Extract the [X, Y] coordinate from the center of the cell holding the provided text.  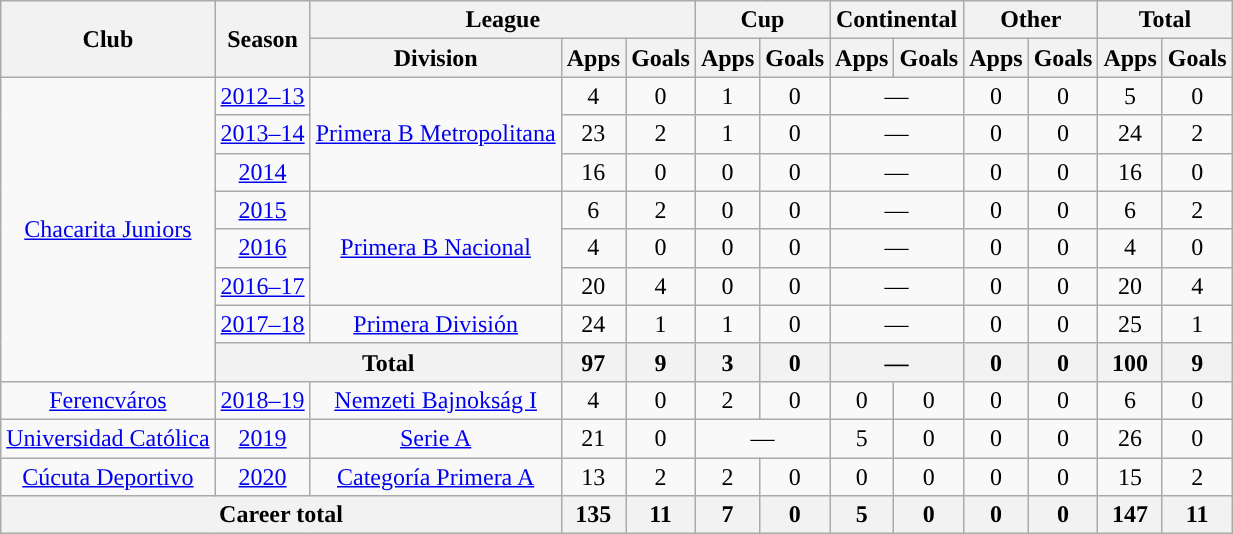
2017–18 [262, 324]
Season [262, 39]
2019 [262, 438]
2016–17 [262, 286]
147 [1130, 515]
Ferencváros [108, 400]
Primera División [436, 324]
2015 [262, 210]
Career total [281, 515]
13 [593, 477]
Cúcuta Deportivo [108, 477]
2013–14 [262, 134]
26 [1130, 438]
3 [727, 362]
15 [1130, 477]
135 [593, 515]
21 [593, 438]
Nemzeti Bajnokság I [436, 400]
Categoría Primera A [436, 477]
Cup [762, 20]
Universidad Católica [108, 438]
Other [1031, 20]
Continental [897, 20]
2018–19 [262, 400]
Primera B Metropolitana [436, 134]
2012–13 [262, 96]
Division [436, 58]
Club [108, 39]
Primera B Nacional [436, 248]
2016 [262, 248]
97 [593, 362]
7 [727, 515]
2020 [262, 477]
League [502, 20]
Serie A [436, 438]
2014 [262, 172]
25 [1130, 324]
100 [1130, 362]
Chacarita Juniors [108, 229]
23 [593, 134]
